Scan for the cell matching the given text and deliver its [X, Y] coordinate at center. 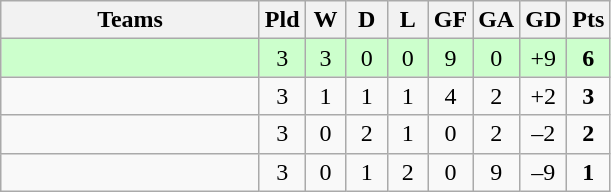
+9 [544, 58]
D [366, 20]
–9 [544, 172]
+2 [544, 96]
4 [450, 96]
GD [544, 20]
W [326, 20]
GA [496, 20]
Pts [588, 20]
6 [588, 58]
Teams [130, 20]
GF [450, 20]
Pld [282, 20]
L [408, 20]
–2 [544, 134]
